Identify which cell holds the provided text, then report its (x, y) central coordinate. 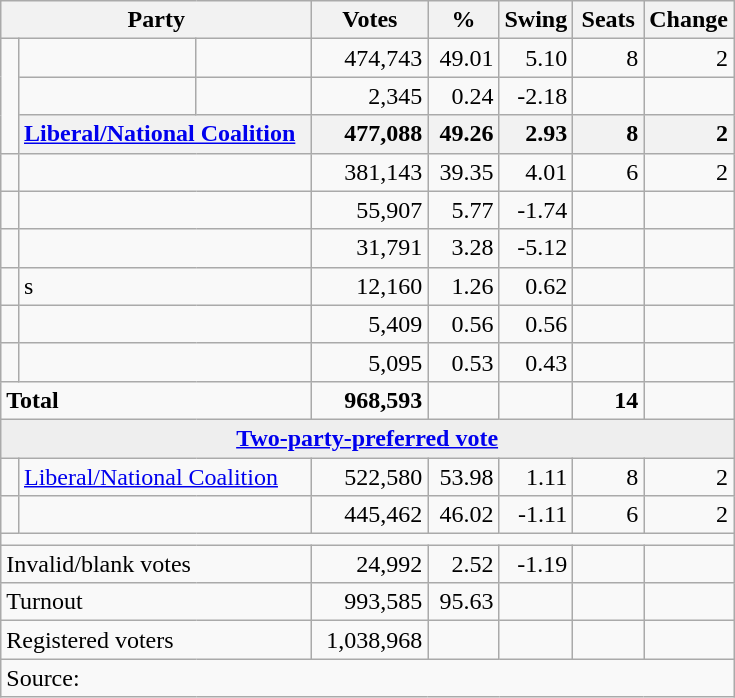
Swing (536, 20)
5.10 (536, 58)
2,345 (370, 96)
-2.18 (536, 96)
968,593 (370, 400)
-5.12 (536, 248)
Source: (368, 678)
46.02 (464, 515)
14 (608, 400)
1.11 (536, 477)
2.52 (464, 564)
12,160 (370, 286)
31,791 (370, 248)
5,095 (370, 362)
Party (156, 20)
-1.74 (536, 210)
Two-party-preferred vote (368, 438)
3.28 (464, 248)
-1.11 (536, 515)
993,585 (370, 602)
-1.19 (536, 564)
2.93 (536, 134)
95.63 (464, 602)
1.26 (464, 286)
Turnout (156, 602)
49.01 (464, 58)
55,907 (370, 210)
522,580 (370, 477)
Registered voters (156, 640)
Invalid/blank votes (156, 564)
5,409 (370, 324)
% (464, 20)
Total (156, 400)
39.35 (464, 172)
4.01 (536, 172)
5.77 (464, 210)
1,038,968 (370, 640)
474,743 (370, 58)
477,088 (370, 134)
49.26 (464, 134)
0.24 (464, 96)
Seats (608, 20)
Votes (370, 20)
53.98 (464, 477)
0.62 (536, 286)
24,992 (370, 564)
0.43 (536, 362)
0.53 (464, 362)
Change (689, 20)
s (164, 286)
445,462 (370, 515)
381,143 (370, 172)
